Detect which cell encompasses the target text, then output its [x, y] center coordinate. 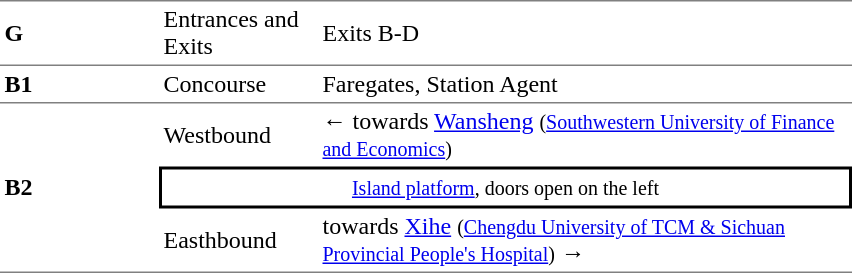
Easthbound [238, 240]
Faregates, Station Agent [585, 85]
← towards Wansheng (Southwestern University of Finance and Economics) [585, 136]
B1 [80, 85]
Exits B-D [585, 33]
G [80, 33]
Island platform, doors open on the left [506, 187]
Entrances and Exits [238, 33]
towards Xihe (Chengdu University of TCM & Sichuan Provincial People's Hospital) → [585, 240]
Westbound [238, 136]
Concourse [238, 85]
